Locate the cell with the specified text and output its (x, y) center coordinate. 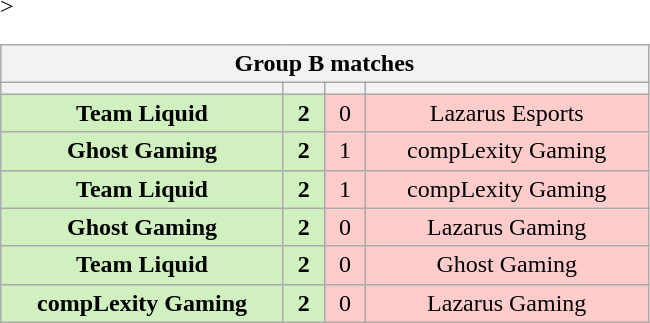
Group B matches (324, 64)
Lazarus Esports (506, 113)
